Search for the cell housing the specified text and yield its (x, y) center coordinate. 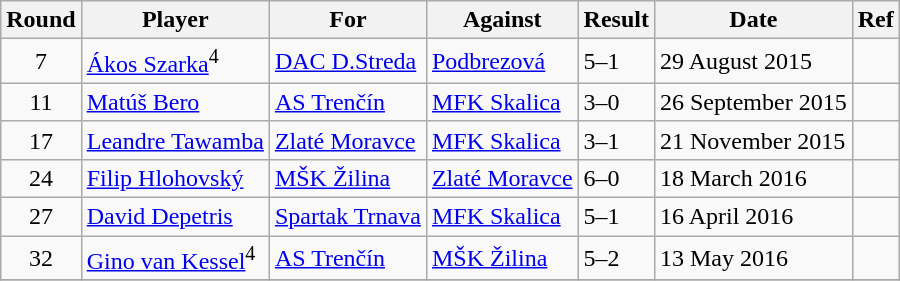
Date (753, 20)
3–0 (616, 102)
6–0 (616, 178)
Ákos Szarka4 (175, 62)
Leandre Tawamba (175, 140)
13 May 2016 (753, 258)
24 (41, 178)
Result (616, 20)
17 (41, 140)
Filip Hlohovský (175, 178)
Spartak Trnava (348, 217)
DAC D.Streda (348, 62)
5–2 (616, 258)
David Depetris (175, 217)
11 (41, 102)
Against (502, 20)
Gino van Kessel4 (175, 258)
3–1 (616, 140)
26 September 2015 (753, 102)
18 March 2016 (753, 178)
21 November 2015 (753, 140)
16 April 2016 (753, 217)
Matúš Bero (175, 102)
Ref (876, 20)
32 (41, 258)
Round (41, 20)
For (348, 20)
29 August 2015 (753, 62)
7 (41, 62)
27 (41, 217)
Player (175, 20)
Podbrezová (502, 62)
